For the text-containing cell, return its midpoint in (x, y) coordinate format. 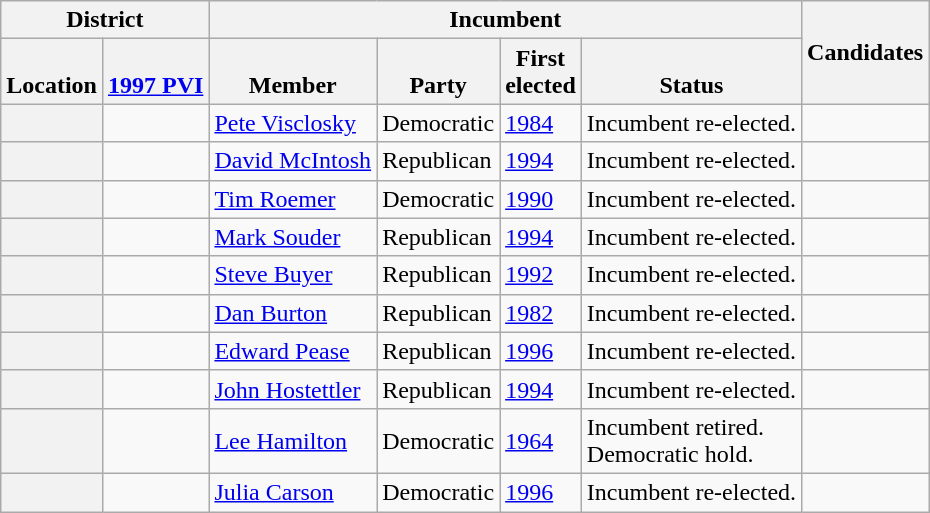
Julia Carson (293, 492)
Party (438, 72)
1984 (541, 123)
Member (293, 72)
John Hostettler (293, 389)
Incumbent retired.Democratic hold. (691, 440)
1992 (541, 275)
1964 (541, 440)
Edward Pease (293, 351)
Lee Hamilton (293, 440)
1997 PVI (155, 72)
Incumbent (506, 20)
Tim Roemer (293, 199)
Pete Visclosky (293, 123)
Dan Burton (293, 313)
Status (691, 72)
Candidates (866, 52)
Mark Souder (293, 237)
Firstelected (541, 72)
1982 (541, 313)
David McIntosh (293, 161)
1990 (541, 199)
District (105, 20)
Location (52, 72)
Steve Buyer (293, 275)
